For the text-containing cell, return its midpoint in [X, Y] coordinate format. 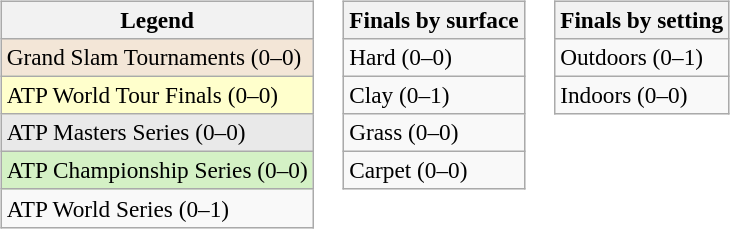
ATP World Tour Finals (0–0) [157, 95]
Finals by surface [434, 20]
Grand Slam Tournaments (0–0) [157, 57]
Indoors (0–0) [642, 95]
Grass (0–0) [434, 133]
Legend [157, 20]
ATP Championship Series (0–0) [157, 171]
Hard (0–0) [434, 57]
Clay (0–1) [434, 95]
Outdoors (0–1) [642, 57]
Carpet (0–0) [434, 171]
ATP Masters Series (0–0) [157, 133]
Finals by setting [642, 20]
ATP World Series (0–1) [157, 208]
